Locate the cell with the specified text and output its (x, y) center coordinate. 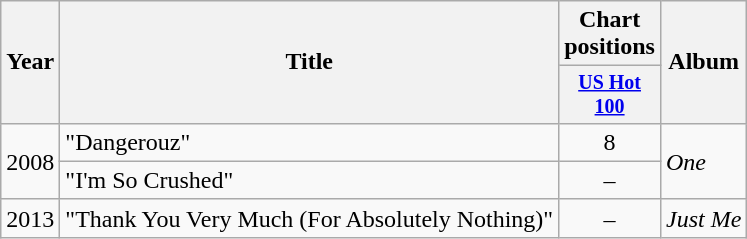
Just Me (703, 218)
One (703, 161)
Year (30, 62)
"Thank You Very Much (For Absolutely Nothing)" (310, 218)
Title (310, 62)
Album (703, 62)
8 (610, 142)
2008 (30, 161)
Chart positions (610, 34)
"Dangerouz" (310, 142)
2013 (30, 218)
US Hot 100 (610, 94)
"I'm So Crushed" (310, 180)
